Output the (X, Y) coordinate of the center of the cell containing the given text.  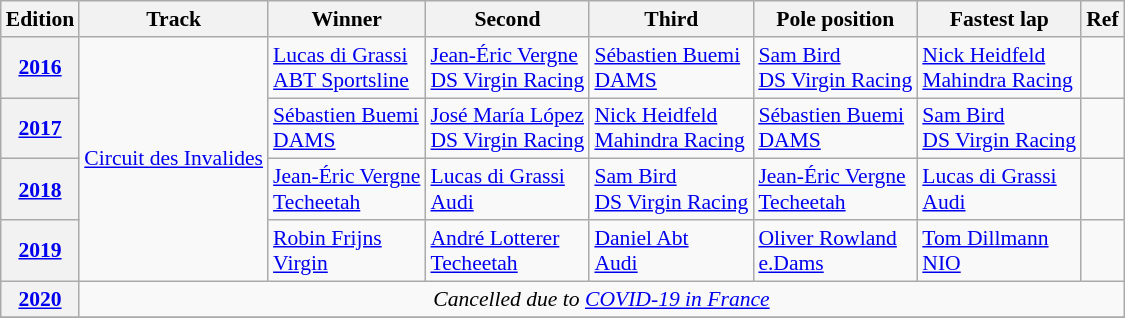
Track (174, 19)
2020 (40, 299)
Tom DillmannNIO (999, 250)
Ref (1102, 19)
Fastest lap (999, 19)
Oliver Rowlande.Dams (835, 250)
Lucas di GrassiABT Sportsline (346, 68)
Second (507, 19)
2016 (40, 68)
Circuit des Invalides (174, 159)
André LottererTecheetah (507, 250)
Jean-Éric VergneDS Virgin Racing (507, 68)
2018 (40, 190)
Winner (346, 19)
Robin FrijnsVirgin (346, 250)
2019 (40, 250)
Cancelled due to COVID-19 in France (601, 299)
2017 (40, 128)
Pole position (835, 19)
Edition (40, 19)
Daniel AbtAudi (671, 250)
José María LópezDS Virgin Racing (507, 128)
Third (671, 19)
